For the text-containing cell, return its midpoint in (X, Y) coordinate format. 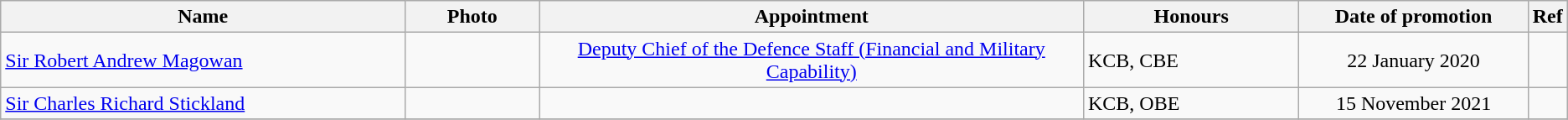
Deputy Chief of the Defence Staff (Financial and Military Capability) (811, 60)
22 January 2020 (1414, 60)
Sir Charles Richard Stickland (203, 103)
Photo (472, 17)
Sir Robert Andrew Magowan (203, 60)
KCB, CBE (1191, 60)
Ref (1548, 17)
15 November 2021 (1414, 103)
Appointment (811, 17)
Honours (1191, 17)
KCB, OBE (1191, 103)
Name (203, 17)
Date of promotion (1414, 17)
